Determine the (x, y) coordinate at the center of the cell enclosing the given text.  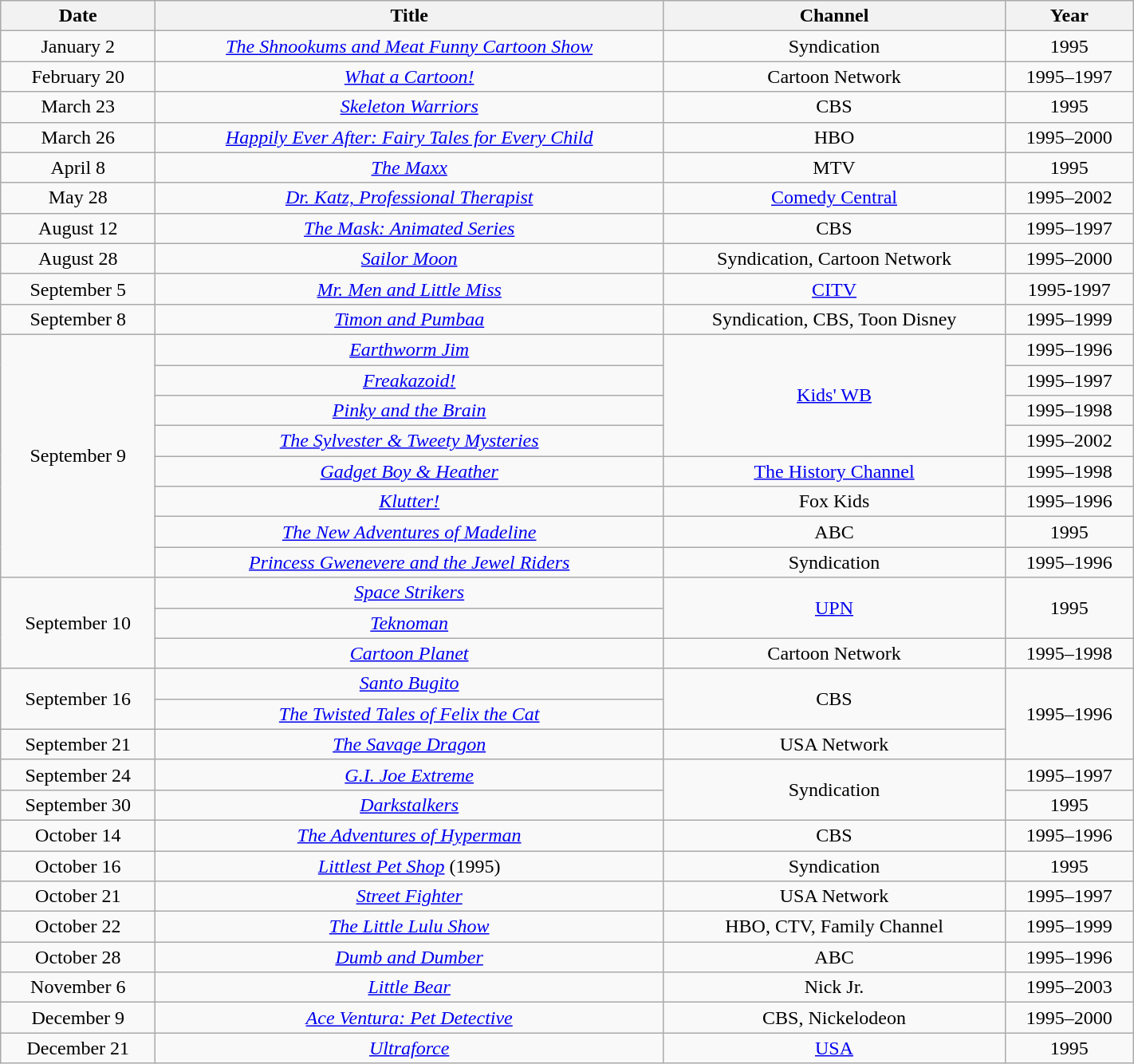
CBS, Nickelodeon (834, 1018)
The Little Lulu Show (410, 927)
Santo Bugito (410, 684)
The Savage Dragon (410, 744)
The History Channel (834, 471)
Mr. Men and Little Miss (410, 289)
August 28 (78, 258)
Street Fighter (410, 897)
Littlest Pet Shop (1995) (410, 865)
Channel (834, 16)
Kids' WB (834, 395)
October 21 (78, 897)
Title (410, 16)
September 24 (78, 774)
The Mask: Animated Series (410, 228)
The Sylvester & Tweety Mysteries (410, 441)
Syndication, CBS, Toon Disney (834, 319)
September 9 (78, 455)
September 10 (78, 623)
Teknoman (410, 623)
Happily Ever After: Fairy Tales for Every Child (410, 137)
March 26 (78, 137)
September 5 (78, 289)
1995-1997 (1069, 289)
December 9 (78, 1018)
CITV (834, 289)
February 20 (78, 77)
Dumb and Dumber (410, 957)
Dr. Katz, Professional Therapist (410, 198)
Fox Kids (834, 502)
Timon and Pumbaa (410, 319)
Freakazoid! (410, 380)
May 28 (78, 198)
The Twisted Tales of Felix the Cat (410, 714)
Cartoon Planet (410, 653)
October 14 (78, 835)
Space Strikers (410, 593)
April 8 (78, 167)
Little Bear (410, 987)
August 12 (78, 228)
December 21 (78, 1048)
The New Adventures of Madeline (410, 532)
What a Cartoon! (410, 77)
October 28 (78, 957)
September 16 (78, 699)
Year (1069, 16)
November 6 (78, 987)
Princess Gwenevere and the Jewel Riders (410, 562)
March 23 (78, 107)
Ace Ventura: Pet Detective (410, 1018)
Darkstalkers (410, 805)
Ultraforce (410, 1048)
Nick Jr. (834, 987)
Pinky and the Brain (410, 411)
HBO (834, 137)
Comedy Central (834, 198)
Gadget Boy & Heather (410, 471)
MTV (834, 167)
1995–2003 (1069, 987)
January 2 (78, 46)
Sailor Moon (410, 258)
Skeleton Warriors (410, 107)
September 30 (78, 805)
HBO, CTV, Family Channel (834, 927)
UPN (834, 608)
USA (834, 1048)
The Adventures of Hyperman (410, 835)
G.I. Joe Extreme (410, 774)
The Shnookums and Meat Funny Cartoon Show (410, 46)
September 21 (78, 744)
Klutter! (410, 502)
September 8 (78, 319)
Earthworm Jim (410, 349)
Date (78, 16)
Syndication, Cartoon Network (834, 258)
The Maxx (410, 167)
October 16 (78, 865)
October 22 (78, 927)
